From the cell containing the given text, extract its center point as [x, y] coordinate. 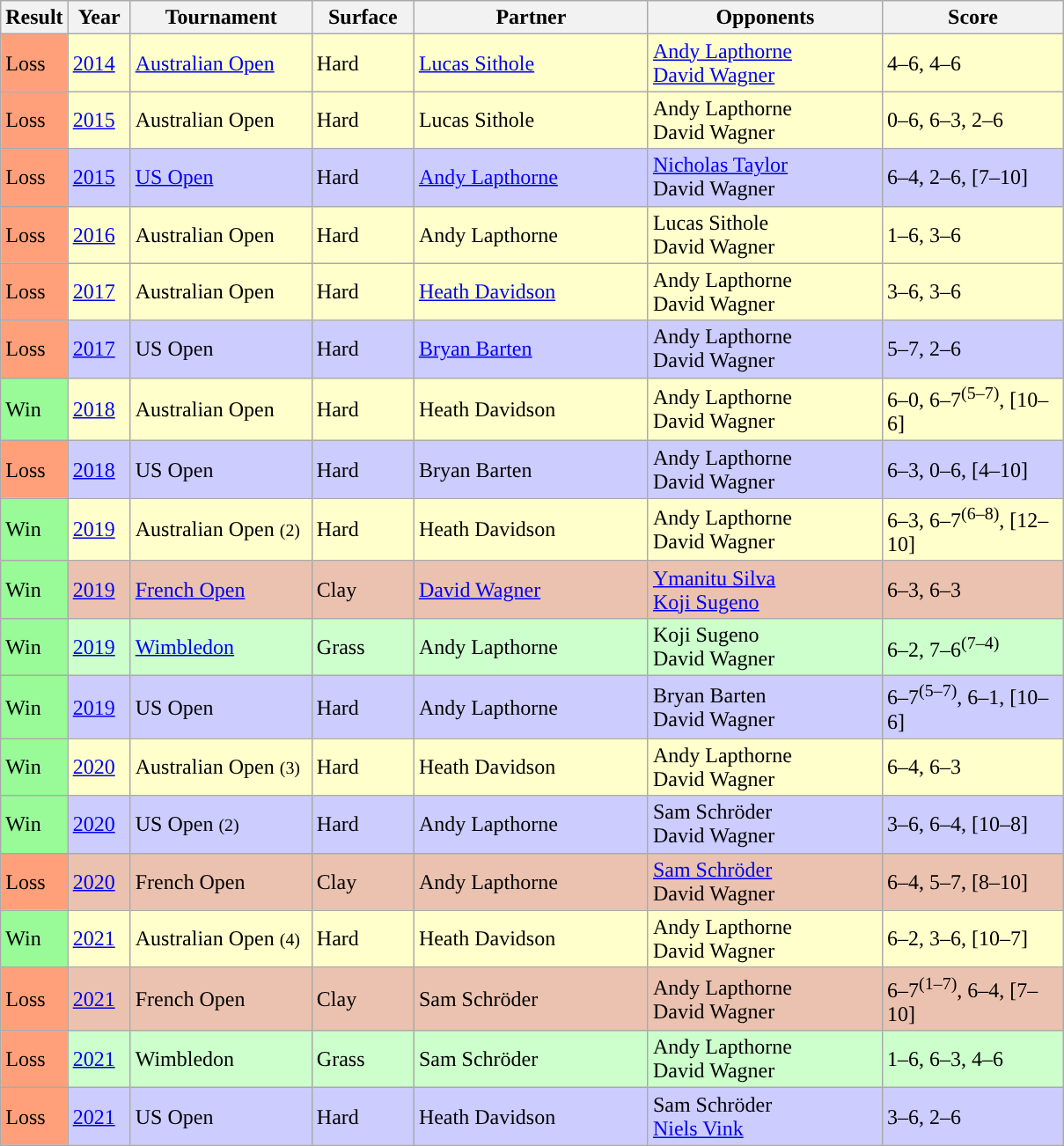
5–7, 2–6 [972, 349]
6–4, 6–3 [972, 768]
6–3, 6–3 [972, 590]
Tournament [221, 18]
6–7(1–7), 6–4, [7–10] [972, 999]
6–4, 2–6, [7–10] [972, 178]
Australian Open (2) [221, 530]
Lucas Sithole David Wagner [765, 234]
6–2, 3–6, [10–7] [972, 938]
4–6, 4–6 [972, 63]
Australian Open (4) [221, 938]
US Open (2) [221, 824]
Ymanitu Silva Koji Sugeno [765, 590]
Nicholas Taylor David Wagner [765, 178]
Score [972, 18]
Koji Sugeno David Wagner [765, 646]
Partner [531, 18]
6–2, 7–6(7–4) [972, 646]
Australian Open (3) [221, 768]
Year [99, 18]
6–0, 6–7(5–7), [10–6] [972, 409]
Surface [363, 18]
3–6, 2–6 [972, 1116]
Bryan Barten David Wagner [765, 707]
2014 [99, 63]
Opponents [765, 18]
3–6, 3–6 [972, 292]
Sam Schröder Niels Vink [765, 1116]
0–6, 6–3, 2–6 [972, 120]
6–3, 0–6, [4–10] [972, 470]
3–6, 6–4, [10–8] [972, 824]
1–6, 3–6 [972, 234]
Result [34, 18]
6–7(5–7), 6–1, [10–6] [972, 707]
1–6, 6–3, 4–6 [972, 1060]
6–4, 5–7, [8–10] [972, 882]
2016 [99, 234]
David Wagner [531, 590]
6–3, 6–7(6–8), [12–10] [972, 530]
